Find where the given text appears and provide that cell's center as (X, Y) coordinate. 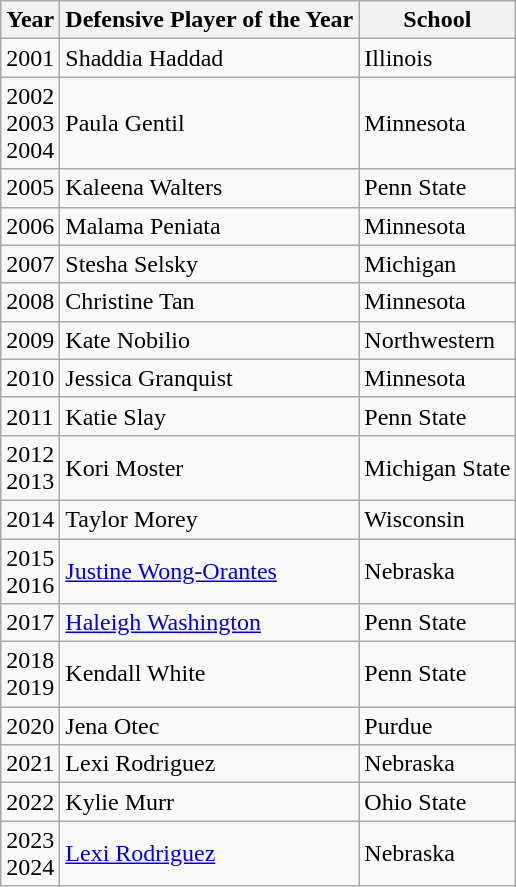
Paula Gentil (210, 123)
Jena Otec (210, 726)
2007 (30, 264)
2010 (30, 378)
Defensive Player of the Year (210, 20)
Kylie Murr (210, 802)
Kendall White (210, 674)
Year (30, 20)
2008 (30, 302)
2005 (30, 188)
Justine Wong-Orantes (210, 570)
Katie Slay (210, 416)
2017 (30, 623)
2014 (30, 519)
Jessica Granquist (210, 378)
2022 (30, 802)
2001 (30, 58)
Illinois (438, 58)
School (438, 20)
Purdue (438, 726)
200220032004 (30, 123)
2020 (30, 726)
2011 (30, 416)
Haleigh Washington (210, 623)
Northwestern (438, 340)
2021 (30, 764)
Ohio State (438, 802)
Malama Peniata (210, 226)
Michigan (438, 264)
Kate Nobilio (210, 340)
Kori Moster (210, 468)
Michigan State (438, 468)
20182019 (30, 674)
Taylor Morey (210, 519)
Wisconsin (438, 519)
20232024 (30, 854)
Stesha Selsky (210, 264)
20152016 (30, 570)
Christine Tan (210, 302)
Kaleena Walters (210, 188)
2009 (30, 340)
2006 (30, 226)
Shaddia Haddad (210, 58)
20122013 (30, 468)
